From the cell containing the given text, extract its center point as [X, Y] coordinate. 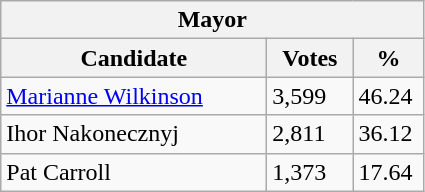
% [388, 58]
3,599 [310, 96]
46.24 [388, 96]
Candidate [134, 58]
17.64 [388, 172]
2,811 [310, 134]
Mayor [212, 20]
Votes [310, 58]
Pat Carroll [134, 172]
Marianne Wilkinson [134, 96]
1,373 [310, 172]
36.12 [388, 134]
Ihor Nakonecznyj [134, 134]
